Return [X, Y] of the center of cell containing provided text 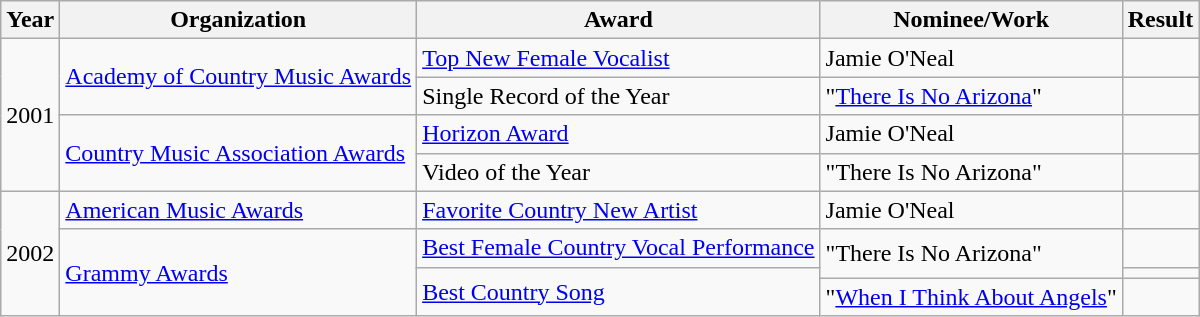
Best Female Country Vocal Performance [618, 248]
Video of the Year [618, 172]
"When I Think About Angels" [971, 297]
2001 [30, 115]
Favorite Country New Artist [618, 210]
Horizon Award [618, 134]
Top New Female Vocalist [618, 58]
2002 [30, 254]
Year [30, 20]
Best Country Song [618, 292]
Result [1160, 20]
Award [618, 20]
Organization [238, 20]
Academy of Country Music Awards [238, 77]
Country Music Association Awards [238, 153]
American Music Awards [238, 210]
Nominee/Work [971, 20]
Grammy Awards [238, 272]
Single Record of the Year [618, 96]
